For the text-containing cell, return its midpoint in (x, y) coordinate format. 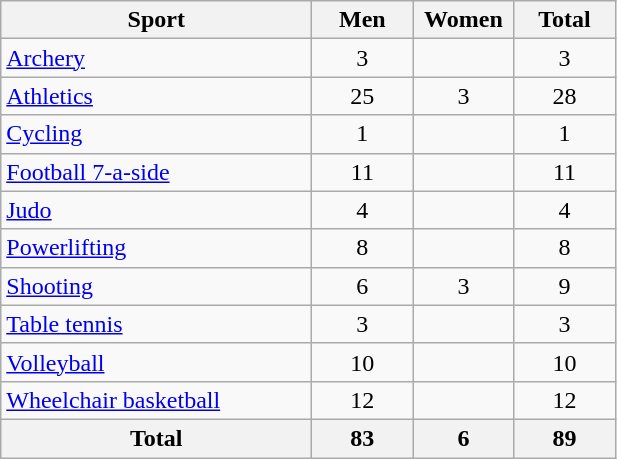
Athletics (156, 96)
28 (564, 96)
Powerlifting (156, 248)
Archery (156, 58)
Sport (156, 20)
Judo (156, 210)
Football 7-a-side (156, 172)
Women (464, 20)
Men (362, 20)
89 (564, 438)
Table tennis (156, 324)
Cycling (156, 134)
Wheelchair basketball (156, 400)
25 (362, 96)
Shooting (156, 286)
83 (362, 438)
9 (564, 286)
Volleyball (156, 362)
